For the text-containing cell, return its midpoint in (x, y) coordinate format. 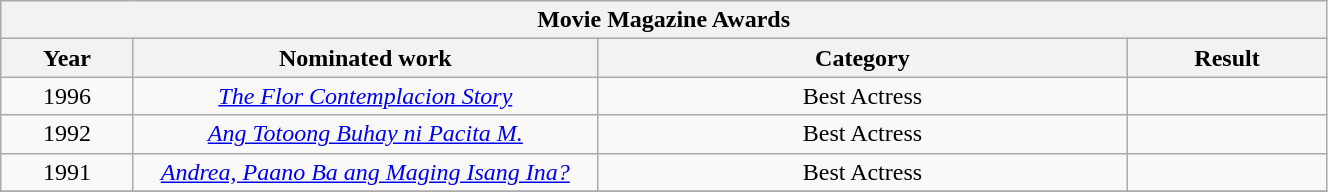
1992 (68, 134)
Ang Totoong Buhay ni Pacita M. (365, 134)
The Flor Contemplacion Story (365, 96)
Year (68, 58)
Nominated work (365, 58)
Category (862, 58)
Andrea, Paano Ba ang Maging Isang Ina? (365, 172)
1996 (68, 96)
Result (1228, 58)
1991 (68, 172)
Movie Magazine Awards (664, 20)
